Output the [X, Y] coordinate of the center of the cell containing the given text.  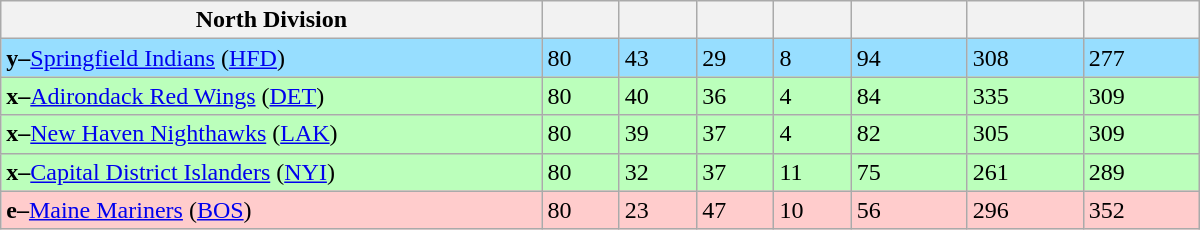
x–Adirondack Red Wings (DET) [272, 96]
40 [658, 96]
47 [736, 210]
43 [658, 58]
North Division [272, 20]
36 [736, 96]
261 [1025, 172]
39 [658, 134]
8 [812, 58]
84 [909, 96]
75 [909, 172]
e–Maine Mariners (BOS) [272, 210]
296 [1025, 210]
335 [1025, 96]
32 [658, 172]
10 [812, 210]
289 [1141, 172]
277 [1141, 58]
x–Capital District Islanders (NYI) [272, 172]
305 [1025, 134]
11 [812, 172]
308 [1025, 58]
29 [736, 58]
56 [909, 210]
23 [658, 210]
352 [1141, 210]
82 [909, 134]
y–Springfield Indians (HFD) [272, 58]
94 [909, 58]
x–New Haven Nighthawks (LAK) [272, 134]
